Find where the given text appears and provide that cell's center as [X, Y] coordinate. 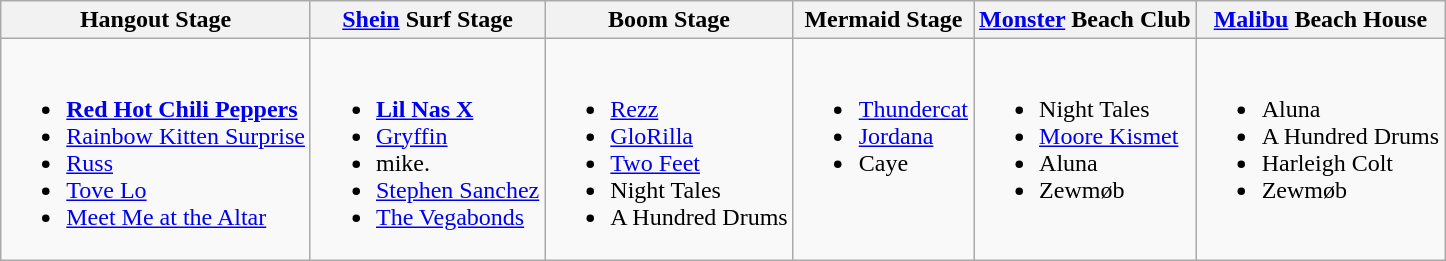
ThundercatJordanaCaye [883, 150]
RezzGloRillaTwo FeetNight TalesA Hundred Drums [669, 150]
Lil Nas XGryffinmike.Stephen SanchezThe Vegabonds [427, 150]
Night TalesMoore KismetAlunaZewmøb [1086, 150]
Shein Surf Stage [427, 20]
Mermaid Stage [883, 20]
AlunaA Hundred DrumsHarleigh ColtZewmøb [1320, 150]
Malibu Beach House [1320, 20]
Boom Stage [669, 20]
Red Hot Chili PeppersRainbow Kitten SurpriseRussTove LoMeet Me at the Altar [156, 150]
Hangout Stage [156, 20]
Monster Beach Club [1086, 20]
